Output the (x, y) coordinate of the center of the cell containing the given text.  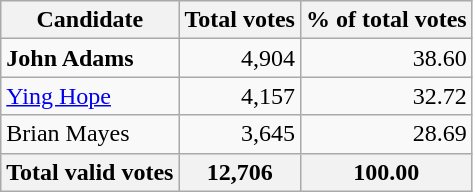
% of total votes (386, 20)
32.72 (386, 96)
12,706 (240, 172)
28.69 (386, 134)
Total votes (240, 20)
4,904 (240, 58)
Candidate (90, 20)
Ying Hope (90, 96)
38.60 (386, 58)
John Adams (90, 58)
Brian Mayes (90, 134)
4,157 (240, 96)
3,645 (240, 134)
Total valid votes (90, 172)
100.00 (386, 172)
